Locate the cell with the specified text and output its [X, Y] center coordinate. 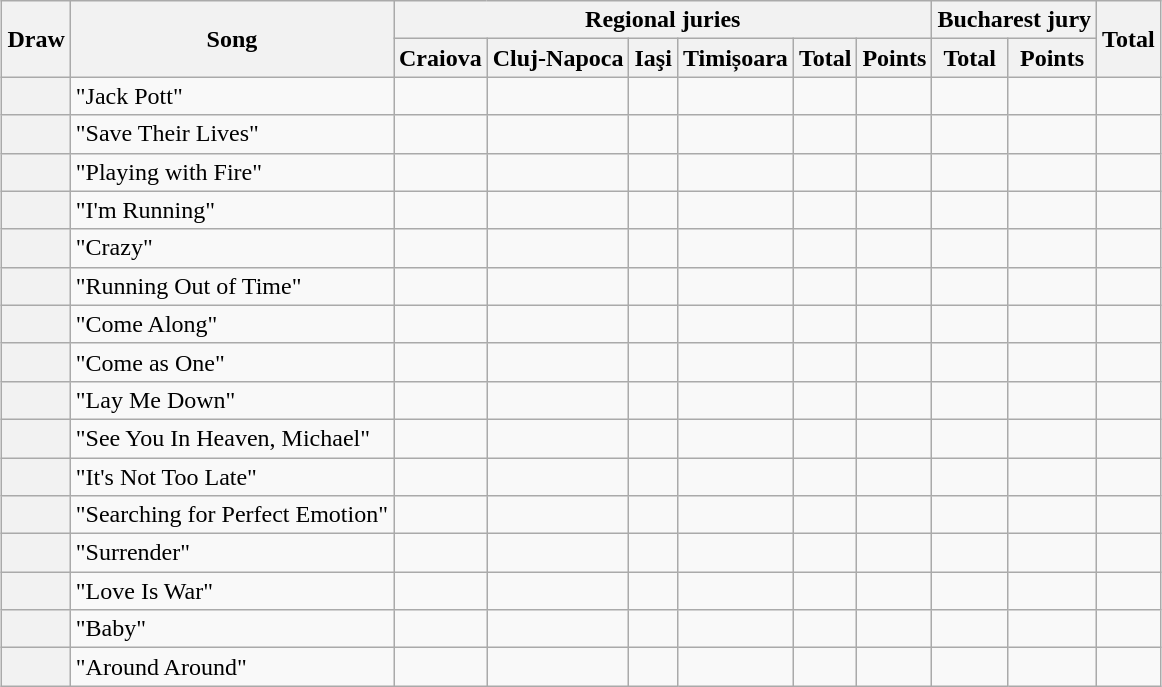
"Baby" [232, 629]
Cluj-Napoca [558, 58]
Timișoara [735, 58]
Bucharest jury [1014, 20]
"It's Not Too Late" [232, 477]
Craiova [441, 58]
"Jack Pott" [232, 96]
Regional juries [663, 20]
"Come Along" [232, 324]
Song [232, 39]
"I'm Running" [232, 210]
"See You In Heaven, Michael" [232, 438]
"Come as One" [232, 362]
"Playing with Fire" [232, 172]
"Searching for Perfect Emotion" [232, 515]
"Surrender" [232, 553]
"Love Is War" [232, 591]
Draw [36, 39]
"Lay Me Down" [232, 400]
"Crazy" [232, 248]
"Around Around" [232, 667]
"Save Their Lives" [232, 134]
"Running Out of Time" [232, 286]
Iaşi [653, 58]
